Return [x, y] of the center of cell containing provided text 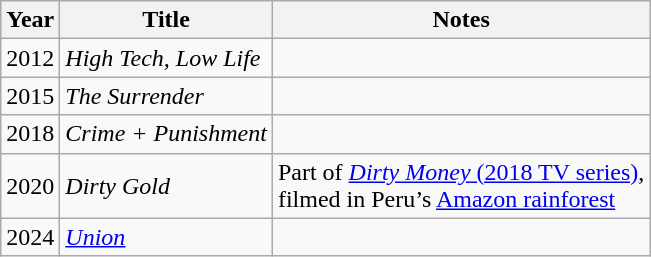
Notes [460, 20]
Dirty Gold [166, 186]
Crime + Punishment [166, 134]
2020 [30, 186]
The Surrender [166, 96]
Part of Dirty Money (2018 TV series),filmed in Peru’s Amazon rainforest [460, 186]
2024 [30, 237]
Year [30, 20]
Title [166, 20]
2012 [30, 58]
2018 [30, 134]
High Tech, Low Life [166, 58]
2015 [30, 96]
Union [166, 237]
